Capture the cell that displays the provided text and extract its [x, y] central coordinate. 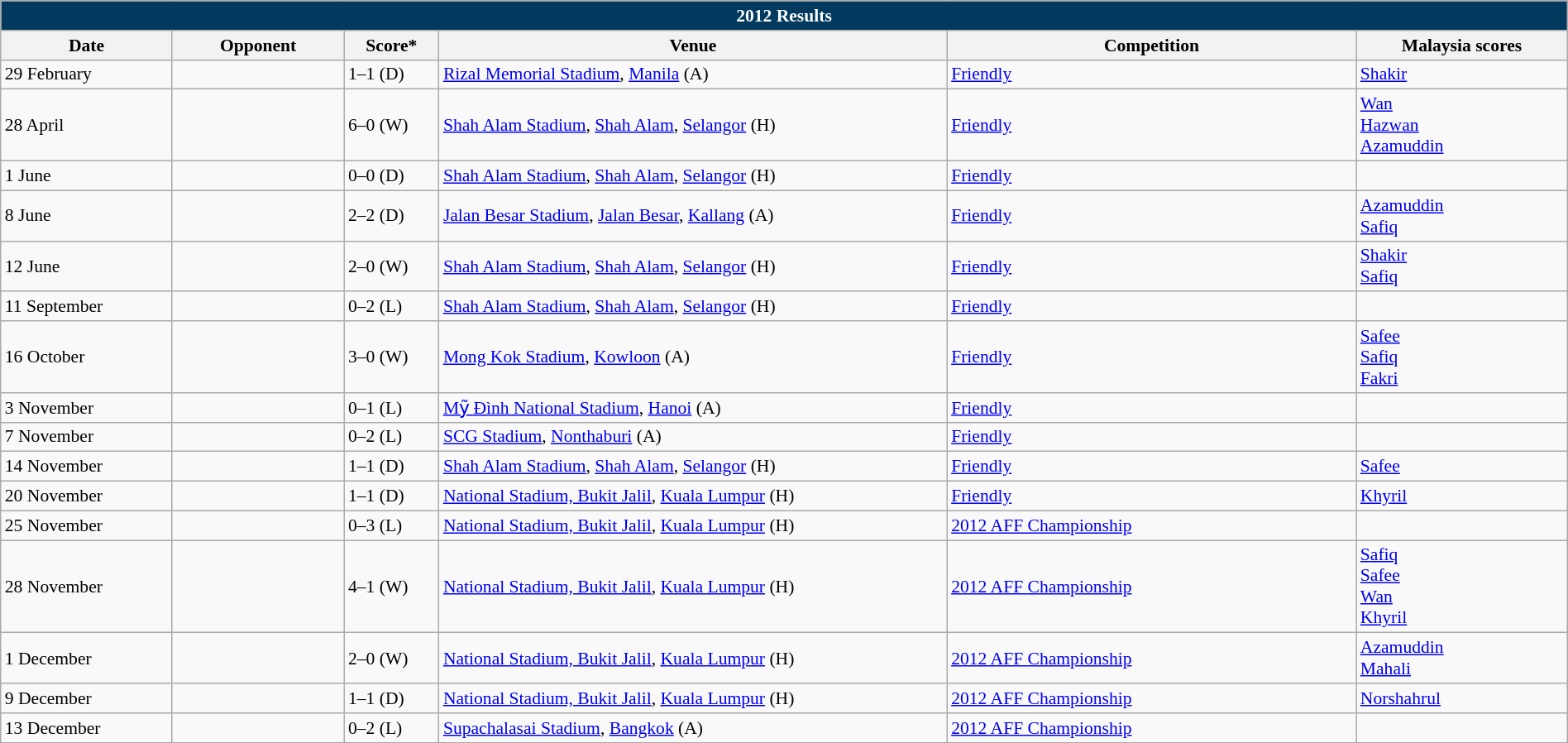
Azamuddin Mahali [1462, 659]
29 February [87, 74]
13 December [87, 728]
12 June [87, 266]
Mong Kok Stadium, Kowloon (A) [693, 357]
Shakir Safiq [1462, 266]
Venue [693, 46]
11 September [87, 307]
28 November [87, 587]
Malaysia scores [1462, 46]
0–1 (L) [392, 408]
8 June [87, 215]
Safee [1462, 467]
2012 Results [784, 16]
Competition [1151, 46]
0–3 (L) [392, 525]
Score* [392, 46]
Mỹ Đình National Stadium, Hanoi (A) [693, 408]
Date [87, 46]
4–1 (W) [392, 587]
Wan Hazwan Azamuddin [1462, 126]
1 December [87, 659]
Rizal Memorial Stadium, Manila (A) [693, 74]
Jalan Besar Stadium, Jalan Besar, Kallang (A) [693, 215]
Shakir [1462, 74]
2–2 (D) [392, 215]
Safiq Safee Wan Khyril [1462, 587]
3–0 (W) [392, 357]
7 November [87, 437]
25 November [87, 525]
9 December [87, 698]
3 November [87, 408]
6–0 (W) [392, 126]
14 November [87, 467]
16 October [87, 357]
Supachalasai Stadium, Bangkok (A) [693, 728]
Opponent [258, 46]
Safee Safiq Fakri [1462, 357]
0–0 (D) [392, 176]
28 April [87, 126]
Norshahrul [1462, 698]
SCG Stadium, Nonthaburi (A) [693, 437]
Azamuddin Safiq [1462, 215]
1 June [87, 176]
Khyril [1462, 496]
20 November [87, 496]
